Detect which cell encompasses the target text, then output its [X, Y] center coordinate. 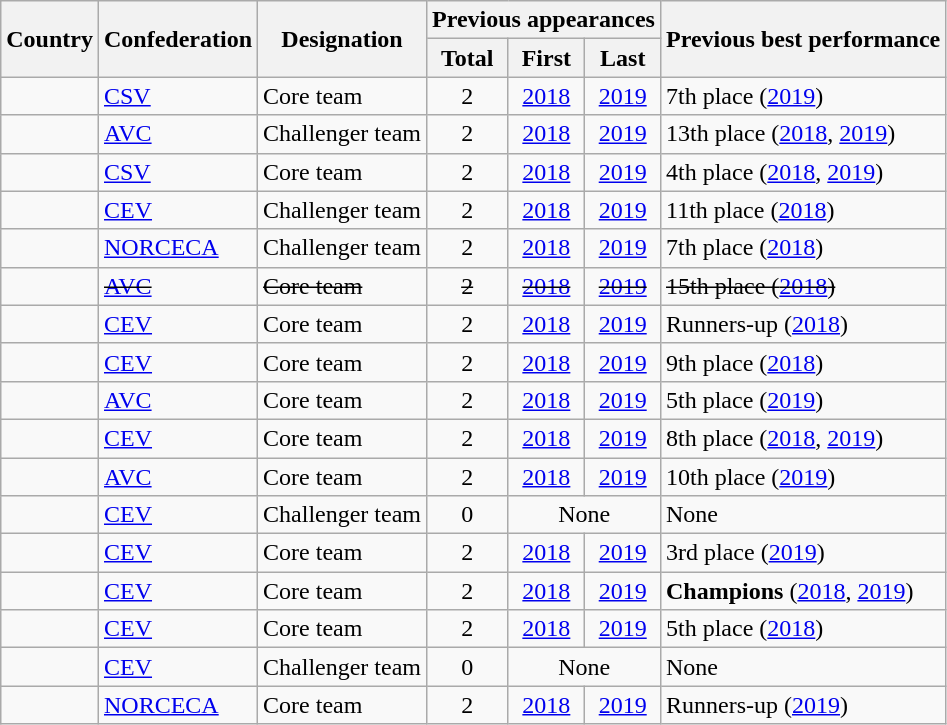
7th place (2019) [802, 96]
Champions (2018, 2019) [802, 591]
9th place (2018) [802, 362]
Previous best performance [802, 39]
5th place (2018) [802, 629]
11th place (2018) [802, 210]
Country [50, 39]
First [546, 58]
Runners-up (2018) [802, 324]
15th place (2018) [802, 286]
8th place (2018, 2019) [802, 438]
Total [468, 58]
5th place (2019) [802, 400]
10th place (2019) [802, 477]
Runners-up (2019) [802, 705]
7th place (2018) [802, 248]
3rd place (2019) [802, 553]
Last [623, 58]
Confederation [178, 39]
13th place (2018, 2019) [802, 134]
Previous appearances [544, 20]
4th place (2018, 2019) [802, 172]
Designation [342, 39]
